For the text-containing cell, return its midpoint in [x, y] coordinate format. 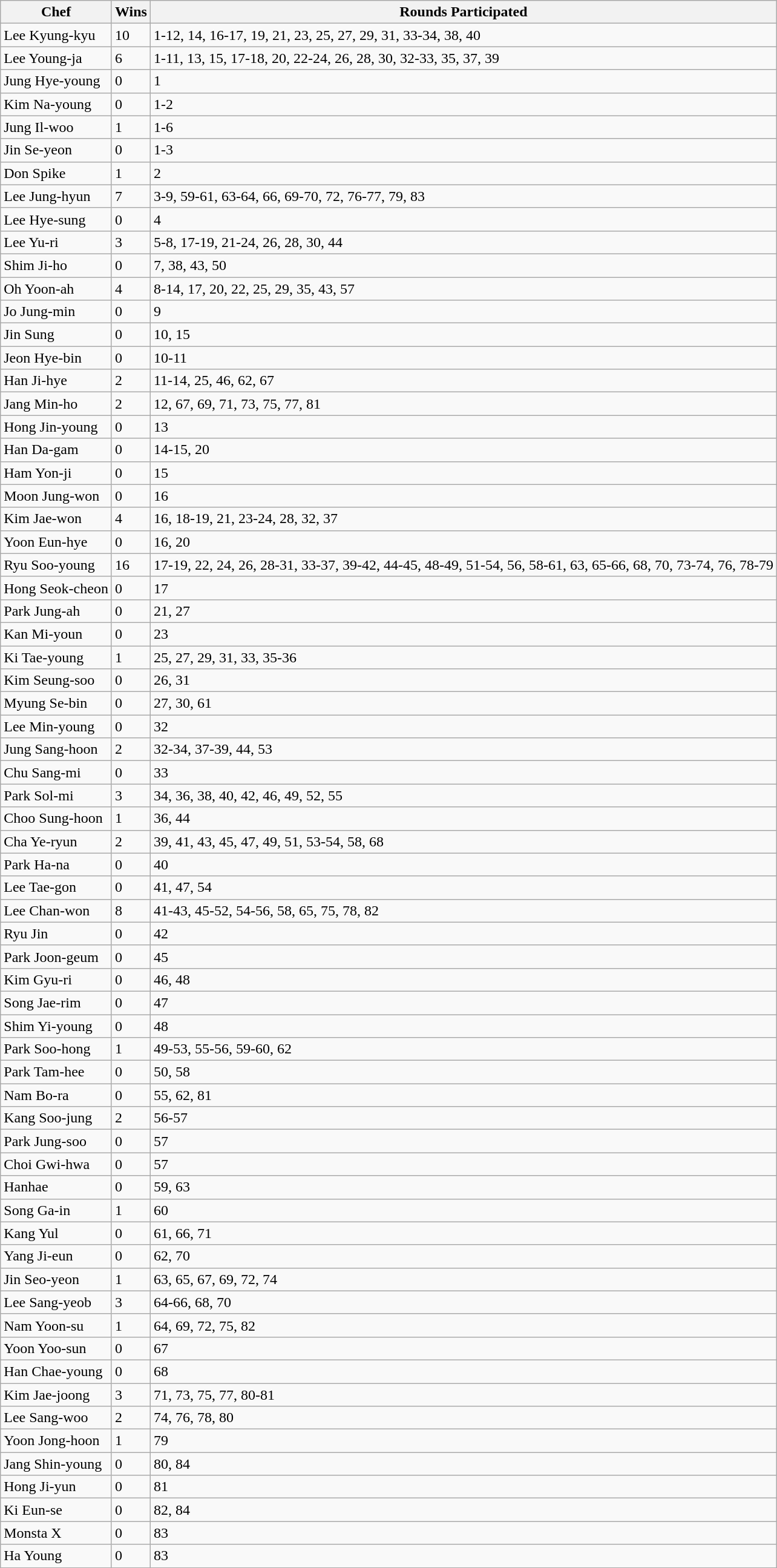
7, 38, 43, 50 [464, 265]
68 [464, 1371]
Kim Seung-soo [56, 680]
Hong Ji-yun [56, 1487]
Yoon Yoo-sun [56, 1348]
15 [464, 473]
1-3 [464, 150]
Nam Bo-ra [56, 1095]
Park Tam-hee [56, 1072]
16, 18-19, 21, 23-24, 28, 32, 37 [464, 519]
Shim Ji-ho [56, 265]
14-15, 20 [464, 450]
64, 69, 72, 75, 82 [464, 1325]
Hong Seok-cheon [56, 588]
62, 70 [464, 1256]
Ki Tae-young [56, 657]
1-11, 13, 15, 17-18, 20, 22-24, 26, 28, 30, 32-33, 35, 37, 39 [464, 58]
47 [464, 1003]
Moon Jung-won [56, 496]
Lee Jung-hyun [56, 196]
42 [464, 934]
Lee Kyung-kyu [56, 35]
Kang Yul [56, 1233]
8 [131, 911]
63, 65, 67, 69, 72, 74 [464, 1279]
82, 84 [464, 1510]
11-14, 25, 46, 62, 67 [464, 381]
Yoon Jong-hoon [56, 1441]
Park Jung-ah [56, 611]
Park Soo-hong [56, 1049]
Lee Min-young [56, 726]
Monsta X [56, 1533]
Song Ga-in [56, 1210]
Lee Chan-won [56, 911]
Kan Mi-youn [56, 634]
48 [464, 1026]
Choo Sung-hoon [56, 819]
Kim Jae-joong [56, 1394]
21, 27 [464, 611]
Rounds Participated [464, 12]
Song Jae-rim [56, 1003]
Lee Sang-woo [56, 1418]
79 [464, 1441]
23 [464, 634]
Jung Hye-young [56, 81]
Park Ha-na [56, 865]
81 [464, 1487]
34, 36, 38, 40, 42, 46, 49, 52, 55 [464, 796]
Oh Yoon-ah [56, 289]
Nam Yoon-su [56, 1325]
Jang Min-ho [56, 404]
8-14, 17, 20, 22, 25, 29, 35, 43, 57 [464, 289]
49-53, 55-56, 59-60, 62 [464, 1049]
9 [464, 312]
25, 27, 29, 31, 33, 35-36 [464, 657]
Jin Sung [56, 335]
61, 66, 71 [464, 1233]
59, 63 [464, 1187]
1-6 [464, 127]
Kim Gyu-ri [56, 980]
3-9, 59-61, 63-64, 66, 69-70, 72, 76-77, 79, 83 [464, 196]
Lee Tae-gon [56, 888]
Jin Se-yeon [56, 150]
Park Sol-mi [56, 796]
Lee Yu-ri [56, 242]
Jo Jung-min [56, 312]
Ha Young [56, 1556]
10-11 [464, 358]
33 [464, 772]
27, 30, 61 [464, 703]
12, 67, 69, 71, 73, 75, 77, 81 [464, 404]
Chu Sang-mi [56, 772]
Han Ji-hye [56, 381]
17-19, 22, 24, 26, 28-31, 33-37, 39-42, 44-45, 48-49, 51-54, 56, 58-61, 63, 65-66, 68, 70, 73-74, 76, 78-79 [464, 565]
26, 31 [464, 680]
Ham Yon-ji [56, 473]
Ki Eun-se [56, 1510]
Han Da-gam [56, 450]
Jin Seo-yeon [56, 1279]
Kim Na-young [56, 104]
Jung Il-woo [56, 127]
71, 73, 75, 77, 80-81 [464, 1394]
7 [131, 196]
40 [464, 865]
41, 47, 54 [464, 888]
Hong Jin-young [56, 427]
Wins [131, 12]
10 [131, 35]
80, 84 [464, 1464]
Hanhae [56, 1187]
Jung Sang-hoon [56, 749]
74, 76, 78, 80 [464, 1418]
Cha Ye-ryun [56, 842]
36, 44 [464, 819]
Yoon Eun-hye [56, 542]
41-43, 45-52, 54-56, 58, 65, 75, 78, 82 [464, 911]
67 [464, 1348]
Lee Sang-yeob [56, 1302]
55, 62, 81 [464, 1095]
Lee Young-ja [56, 58]
16, 20 [464, 542]
60 [464, 1210]
13 [464, 427]
Ryu Soo-young [56, 565]
39, 41, 43, 45, 47, 49, 51, 53-54, 58, 68 [464, 842]
64-66, 68, 70 [464, 1302]
5-8, 17-19, 21-24, 26, 28, 30, 44 [464, 242]
6 [131, 58]
45 [464, 957]
Shim Yi-young [56, 1026]
17 [464, 588]
Yang Ji-eun [56, 1256]
Han Chae-young [56, 1371]
Park Joon-geum [56, 957]
Kim Jae-won [56, 519]
Kang Soo-jung [56, 1118]
Lee Hye-sung [56, 219]
56-57 [464, 1118]
Jeon Hye-bin [56, 358]
1-2 [464, 104]
Ryu Jin [56, 934]
Choi Gwi-hwa [56, 1164]
Chef [56, 12]
Don Spike [56, 173]
50, 58 [464, 1072]
Park Jung-soo [56, 1141]
Jang Shin-young [56, 1464]
46, 48 [464, 980]
1-12, 14, 16-17, 19, 21, 23, 25, 27, 29, 31, 33-34, 38, 40 [464, 35]
Myung Se-bin [56, 703]
10, 15 [464, 335]
32-34, 37-39, 44, 53 [464, 749]
32 [464, 726]
